Search for the cell housing the specified text and yield its (X, Y) center coordinate. 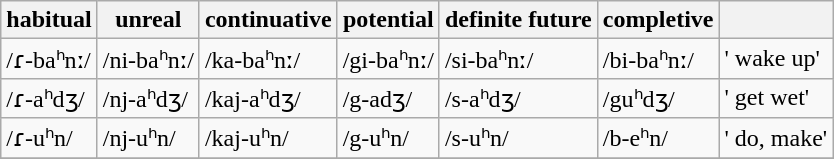
/nj-uʰn/ (148, 138)
/ka-baʰnː/ (268, 59)
/g-uʰn/ (388, 138)
/guʰdʒ/ (658, 98)
/nj-aʰdʒ/ (148, 98)
/si-baʰnː/ (518, 59)
continuative (268, 20)
definite future (518, 20)
potential (388, 20)
/s-aʰdʒ/ (518, 98)
' get wet' (776, 98)
unreal (148, 20)
/bi-baʰnː/ (658, 59)
' wake up' (776, 59)
/g-adʒ/ (388, 98)
/s-uʰn/ (518, 138)
/b-eʰn/ (658, 138)
/kaj-aʰdʒ/ (268, 98)
/gi-baʰnː/ (388, 59)
/kaj-uʰn/ (268, 138)
/ni-baʰnː/ (148, 59)
/ɾ-baʰnː/ (49, 59)
habitual (49, 20)
/ɾ-uʰn/ (49, 138)
completive (658, 20)
' do, make' (776, 138)
/ɾ-aʰdʒ/ (49, 98)
